Capture the cell that displays the provided text and extract its [x, y] central coordinate. 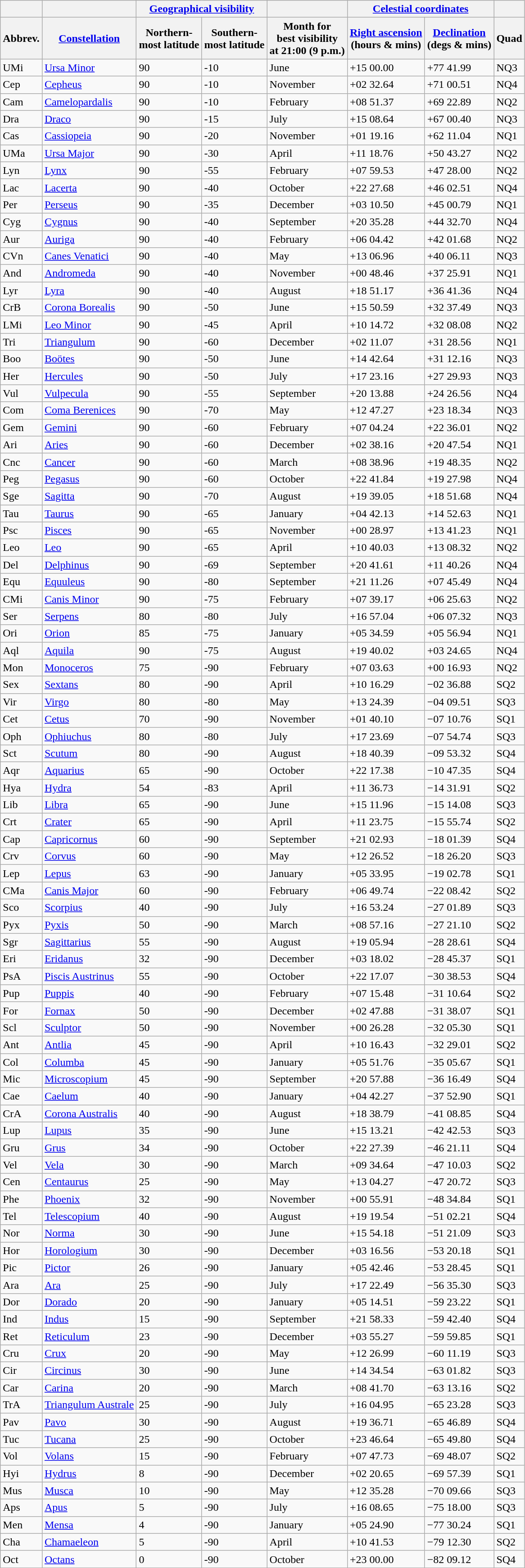
Canis Minor [89, 599]
+47 28.00 [459, 170]
Triangulum [89, 342]
+11 40.26 [459, 565]
+18 40.39 [386, 753]
Canis Major [89, 891]
+09 34.64 [386, 1165]
+02 47.88 [386, 1010]
Mic [22, 1079]
Lupus [89, 1131]
Pavo [89, 1422]
Pisces [89, 531]
Caelum [89, 1096]
Cir [22, 1371]
34 [169, 1148]
Cep [22, 85]
Mon [22, 668]
+42 01.68 [459, 239]
+08 57.16 [386, 925]
Boo [22, 359]
−51 02.21 [459, 1216]
Aqr [22, 770]
Cas [22, 136]
+05 34.59 [386, 633]
Cen [22, 1182]
−63 01.82 [459, 1371]
-15 [234, 119]
Hyi [22, 1473]
−10 47.35 [459, 770]
Per [22, 205]
+21 11.26 [386, 582]
Boötes [89, 359]
Month for best visibility at 21:00 (9 p.m.) [307, 38]
+21 02.93 [386, 839]
Nor [22, 1233]
54 [169, 788]
Ursa Major [89, 153]
+16 53.24 [386, 908]
+46 02.51 [459, 187]
Taurus [89, 513]
+18 38.79 [386, 1114]
-83 [234, 788]
+12 47.27 [386, 410]
0 [169, 1559]
+12 26.99 [386, 1354]
Lacerta [89, 187]
Aql [22, 650]
Equ [22, 582]
+04 42.13 [386, 513]
Cancer [89, 462]
+02 38.16 [386, 445]
+07 03.63 [386, 668]
−07 54.74 [459, 736]
Musca [89, 1491]
+12 35.28 [386, 1491]
8 [169, 1473]
Crux [89, 1354]
+10 16.43 [386, 1045]
Aquarius [89, 770]
Ori [22, 633]
+12 26.52 [386, 856]
+16 08.65 [386, 1508]
Puppis [89, 993]
−14 31.91 [459, 788]
−46 21.11 [459, 1148]
+03 55.27 [386, 1336]
Equuleus [89, 582]
−47 10.03 [459, 1165]
Sagittarius [89, 942]
Cnc [22, 462]
−56 35.30 [459, 1285]
Tucana [89, 1439]
+22 17.38 [386, 770]
+15 50.59 [386, 308]
85 [169, 633]
Monoceros [89, 668]
Orion [89, 633]
+05 14.51 [386, 1302]
+19 39.05 [386, 496]
−28 28.61 [459, 942]
−27 21.10 [459, 925]
−69 48.07 [459, 1456]
75 [169, 668]
Aries [89, 445]
Hor [22, 1250]
+17 23.16 [386, 376]
+10 16.29 [386, 685]
+71 00.51 [459, 85]
Ret [22, 1336]
Circinus [89, 1371]
Microscopium [89, 1079]
Gem [22, 427]
Gru [22, 1148]
−04 09.51 [459, 702]
−36 16.49 [459, 1079]
−31 38.07 [459, 1010]
+00 55.91 [386, 1199]
+22 36.01 [459, 427]
Car [22, 1388]
Mensa [89, 1525]
Aur [22, 239]
Horologium [89, 1250]
+19 19.54 [386, 1216]
Tel [22, 1216]
+11 36.73 [386, 788]
−19 02.78 [459, 873]
-45 [234, 325]
−18 26.20 [459, 856]
+05 56.94 [459, 633]
Geographical visibility [202, 9]
Vul [22, 393]
Pegasus [89, 479]
+20 35.28 [386, 222]
Volans [89, 1456]
−79 12.30 [459, 1542]
+19 40.02 [386, 650]
−70 09.66 [459, 1491]
Abbrev. [22, 38]
Cepheus [89, 85]
4 [169, 1525]
−35 05.67 [459, 1062]
Sex [22, 685]
Phoenix [89, 1199]
−30 38.53 [459, 976]
+02 11.07 [386, 342]
Canes Venatici [89, 256]
+20 41.61 [386, 565]
Virgo [89, 702]
+24 26.56 [459, 393]
+06 25.63 [459, 599]
+01 19.16 [386, 136]
Vulpecula [89, 393]
Antlia [89, 1045]
For [22, 1010]
+18 51.17 [386, 291]
Cap [22, 839]
−59 42.40 [459, 1319]
Centaurus [89, 1182]
Indus [89, 1319]
+07 04.24 [386, 427]
+08 51.37 [386, 102]
+10 14.72 [386, 325]
-69 [234, 565]
Grus [89, 1148]
−28 45.37 [459, 959]
+15 00.00 [386, 68]
−65 49.80 [459, 1439]
Lynx [89, 170]
Lepus [89, 873]
Dorado [89, 1302]
Corvus [89, 856]
Col [22, 1062]
+69 22.89 [459, 102]
+22 41.84 [386, 479]
+23 18.34 [459, 410]
CVn [22, 256]
+14 34.54 [386, 1371]
−82 09.12 [459, 1559]
Corona Borealis [89, 308]
+05 51.76 [386, 1062]
+22 27.68 [386, 187]
Norma [89, 1233]
Oct [22, 1559]
UMa [22, 153]
−65 46.89 [459, 1422]
Cet [22, 719]
+77 41.99 [459, 68]
+23 46.64 [386, 1439]
−32 05.30 [459, 1027]
−59 23.22 [459, 1302]
Piscis Austrinus [89, 976]
Ind [22, 1319]
Sct [22, 753]
+17 22.49 [386, 1285]
Ari [22, 445]
Gemini [89, 427]
−15 55.74 [459, 822]
Cyg [22, 222]
+13 04.27 [386, 1182]
+15 13.21 [386, 1131]
Her [22, 376]
+20 47.54 [459, 445]
+16 04.95 [386, 1405]
CrB [22, 308]
+36 41.36 [459, 291]
+08 38.96 [386, 462]
+11 23.75 [386, 822]
Pyx [22, 925]
+13 06.96 [386, 256]
TrA [22, 1405]
Cha [22, 1542]
−41 08.85 [459, 1114]
Cetus [89, 719]
Coma Berenices [89, 410]
Pictor [89, 1268]
Reticulum [89, 1336]
+19 27.98 [459, 479]
10 [169, 1491]
+11 18.76 [386, 153]
+08 41.70 [386, 1388]
Apus [89, 1508]
−18 01.39 [459, 839]
Sextans [89, 685]
Lyn [22, 170]
+32 08.08 [459, 325]
+15 08.64 [386, 119]
+01 40.10 [386, 719]
Lep [22, 873]
Camelopardalis [89, 102]
+07 15.48 [386, 993]
Cam [22, 102]
+03 24.65 [459, 650]
Mus [22, 1491]
+32 37.49 [459, 308]
Pav [22, 1422]
+19 48.35 [459, 462]
Aquila [89, 650]
+06 04.42 [386, 239]
Crv [22, 856]
Cassiopeia [89, 136]
Capricornus [89, 839]
+13 24.39 [386, 702]
Right ascension(hours & mins) [386, 38]
Lac [22, 187]
+07 45.49 [459, 582]
Serpens [89, 616]
+27 29.93 [459, 376]
Eridanus [89, 959]
Aps [22, 1508]
−75 18.00 [459, 1508]
−63 13.16 [459, 1388]
Sculptor [89, 1027]
+03 18.02 [386, 959]
Lyr [22, 291]
Leo Minor [89, 325]
Tri [22, 342]
−22 08.42 [459, 891]
+04 42.27 [386, 1096]
+44 32.70 [459, 222]
Vir [22, 702]
+00 26.28 [386, 1027]
+15 11.96 [386, 805]
Del [22, 565]
Triangulum Australe [89, 1405]
+02 32.64 [386, 85]
+07 59.53 [386, 170]
Tuc [22, 1439]
Ursa Minor [89, 68]
+05 33.95 [386, 873]
Fornax [89, 1010]
Dor [22, 1302]
+67 00.40 [459, 119]
Libra [89, 805]
Draco [89, 119]
Dra [22, 119]
−02 36.88 [459, 685]
Pup [22, 993]
+62 11.04 [459, 136]
Columba [89, 1062]
Tau [22, 513]
−53 20.18 [459, 1250]
+21 58.33 [386, 1319]
−77 30.24 [459, 1525]
Men [22, 1525]
UMi [22, 68]
+14 52.63 [459, 513]
35 [169, 1131]
+23 00.00 [386, 1559]
Hercules [89, 376]
Pic [22, 1268]
+19 36.71 [386, 1422]
−65 23.28 [459, 1405]
+17 23.69 [386, 736]
−59 59.85 [459, 1336]
Vol [22, 1456]
Sco [22, 908]
26 [169, 1268]
Perseus [89, 205]
+00 28.97 [386, 531]
+31 28.56 [459, 342]
CMi [22, 599]
−07 10.76 [459, 719]
+06 07.32 [459, 616]
+37 25.91 [459, 273]
63 [169, 873]
Cru [22, 1354]
-30 [234, 153]
Sge [22, 496]
Corona Australis [89, 1114]
+40 06.11 [459, 256]
Constellation [89, 38]
Psc [22, 531]
−27 01.89 [459, 908]
+19 05.94 [386, 942]
+31 12.16 [459, 359]
Lib [22, 805]
−09 53.32 [459, 753]
Phe [22, 1199]
Octans [89, 1559]
Chamaeleon [89, 1542]
+13 41.23 [459, 531]
−32 29.01 [459, 1045]
+13 08.32 [459, 548]
-35 [234, 205]
Sagitta [89, 496]
LMi [22, 325]
+07 47.73 [386, 1456]
Auriga [89, 239]
−42 42.53 [459, 1131]
+15 54.18 [386, 1233]
Hydrus [89, 1473]
−48 34.84 [459, 1199]
+10 40.03 [386, 548]
+16 57.04 [386, 616]
+10 41.53 [386, 1542]
Scorpius [89, 908]
Ophiuchus [89, 736]
+03 10.50 [386, 205]
+20 13.88 [386, 393]
Vela [89, 1165]
And [22, 273]
CMa [22, 891]
+07 39.17 [386, 599]
−53 28.45 [459, 1268]
-20 [234, 136]
−31 10.64 [459, 993]
+02 20.65 [386, 1473]
+22 17.07 [386, 976]
+05 42.46 [386, 1268]
Vel [22, 1165]
+50 43.27 [459, 153]
−47 20.72 [459, 1182]
Carina [89, 1388]
+03 16.56 [386, 1250]
Lup [22, 1131]
Scl [22, 1027]
Celestial coordinates [421, 9]
+00 48.46 [386, 273]
+18 51.68 [459, 496]
−69 57.39 [459, 1473]
+06 49.74 [386, 891]
Telescopium [89, 1216]
Cygnus [89, 222]
Peg [22, 479]
−37 52.90 [459, 1096]
Cae [22, 1096]
Northern-most latitude [169, 38]
Andromeda [89, 273]
Quad [509, 38]
Oph [22, 736]
Ser [22, 616]
Pyxis [89, 925]
Com [22, 410]
70 [169, 719]
Ant [22, 1045]
+22 27.39 [386, 1148]
Declination(degs & mins) [459, 38]
23 [169, 1336]
Scutum [89, 753]
+14 42.64 [386, 359]
Delphinus [89, 565]
+45 00.79 [459, 205]
Crater [89, 822]
Sgr [22, 942]
−60 11.19 [459, 1354]
Hya [22, 788]
Hydra [89, 788]
−51 21.09 [459, 1233]
+20 57.88 [386, 1079]
Lyra [89, 291]
CrA [22, 1114]
Eri [22, 959]
Crt [22, 822]
PsA [22, 976]
Southern-most latitude [234, 38]
−15 14.08 [459, 805]
+05 24.90 [386, 1525]
+00 16.93 [459, 668]
